Return the (X, Y) coordinate for the center point of the cell that contains the specified text.  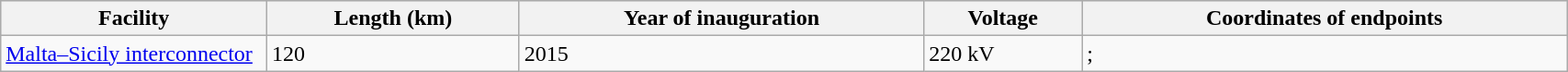
Coordinates of endpoints (1325, 18)
2015 (721, 54)
; (1325, 54)
Malta–Sicily interconnector (134, 54)
220 kV (1003, 54)
Facility (134, 18)
120 (393, 54)
Length (km) (393, 18)
Year of inauguration (721, 18)
Voltage (1003, 18)
